Locate the cell with the specified text and output its [x, y] center coordinate. 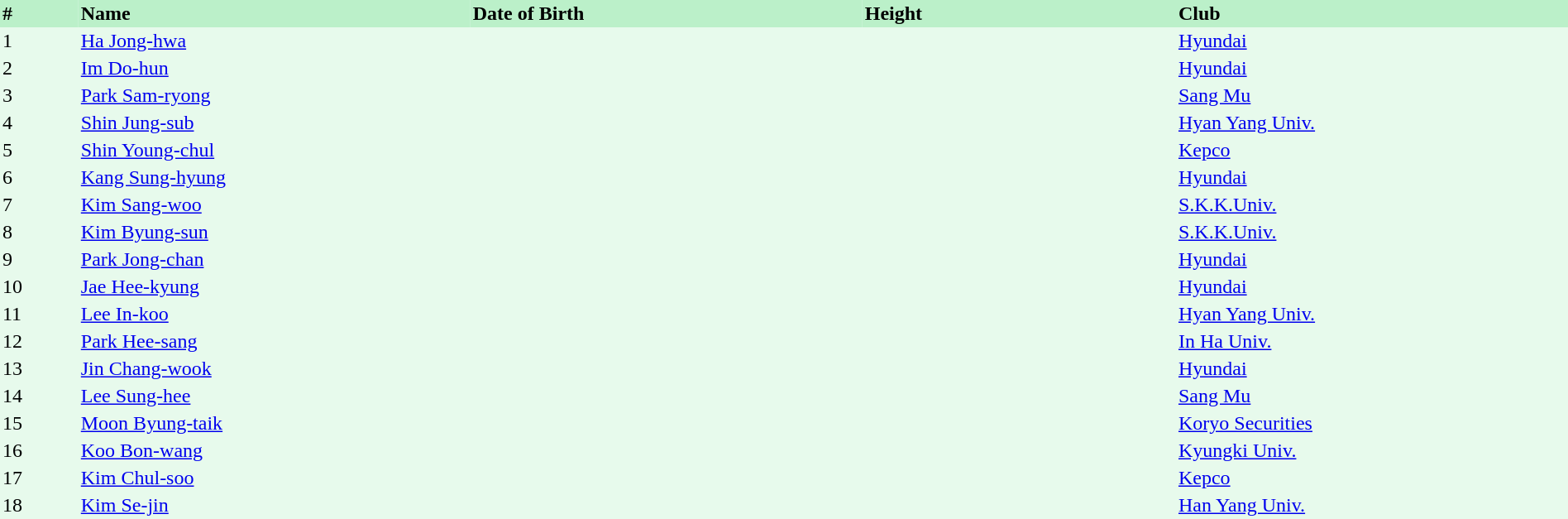
18 [40, 505]
15 [40, 424]
Kyungki Univ. [1372, 450]
12 [40, 341]
17 [40, 478]
8 [40, 232]
3 [40, 96]
Kim Sang-woo [275, 205]
9 [40, 260]
Park Hee-sang [275, 341]
Im Do-hun [275, 68]
Date of Birth [667, 13]
Han Yang Univ. [1372, 505]
Kim Byung-sun [275, 232]
Park Sam-ryong [275, 96]
13 [40, 369]
Shin Young-chul [275, 151]
Jin Chang-wook [275, 369]
14 [40, 396]
2 [40, 68]
Lee In-koo [275, 315]
Kim Se-jin [275, 505]
7 [40, 205]
Park Jong-chan [275, 260]
6 [40, 177]
Height [1019, 13]
Kang Sung-hyung [275, 177]
1 [40, 41]
Jae Hee-kyung [275, 286]
# [40, 13]
Moon Byung-taik [275, 424]
Name [275, 13]
Koryo Securities [1372, 424]
Koo Bon-wang [275, 450]
4 [40, 123]
11 [40, 315]
In Ha Univ. [1372, 341]
Lee Sung-hee [275, 396]
Kim Chul-soo [275, 478]
Ha Jong-hwa [275, 41]
5 [40, 151]
10 [40, 286]
Shin Jung-sub [275, 123]
Club [1372, 13]
16 [40, 450]
